Provide the [X, Y] coordinate of the cell's center where the given text is located.  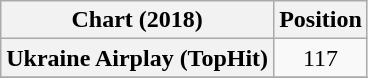
117 [321, 58]
Ukraine Airplay (TopHit) [138, 58]
Position [321, 20]
Chart (2018) [138, 20]
